Return (x, y) of the center of cell containing provided text 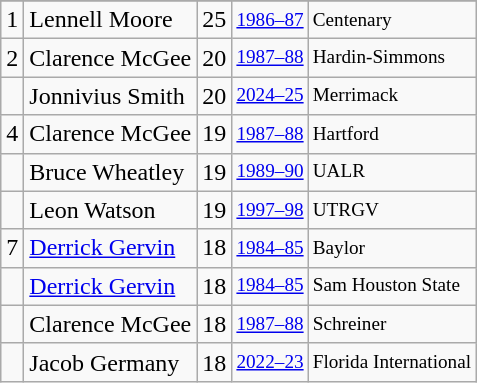
Jonnivius Smith (110, 96)
Centenary (392, 20)
Jacob Germany (110, 362)
4 (12, 134)
UALR (392, 172)
Sam Houston State (392, 286)
1989–90 (270, 172)
2022–23 (270, 362)
7 (12, 248)
Hartford (392, 134)
Baylor (392, 248)
1997–98 (270, 210)
1986–87 (270, 20)
Schreiner (392, 324)
UTRGV (392, 210)
Florida International (392, 362)
25 (214, 20)
Merrimack (392, 96)
Lennell Moore (110, 20)
1 (12, 20)
Leon Watson (110, 210)
Hardin-Simmons (392, 58)
2 (12, 58)
2024–25 (270, 96)
Bruce Wheatley (110, 172)
